Detect which cell encompasses the target text, then output its [x, y] center coordinate. 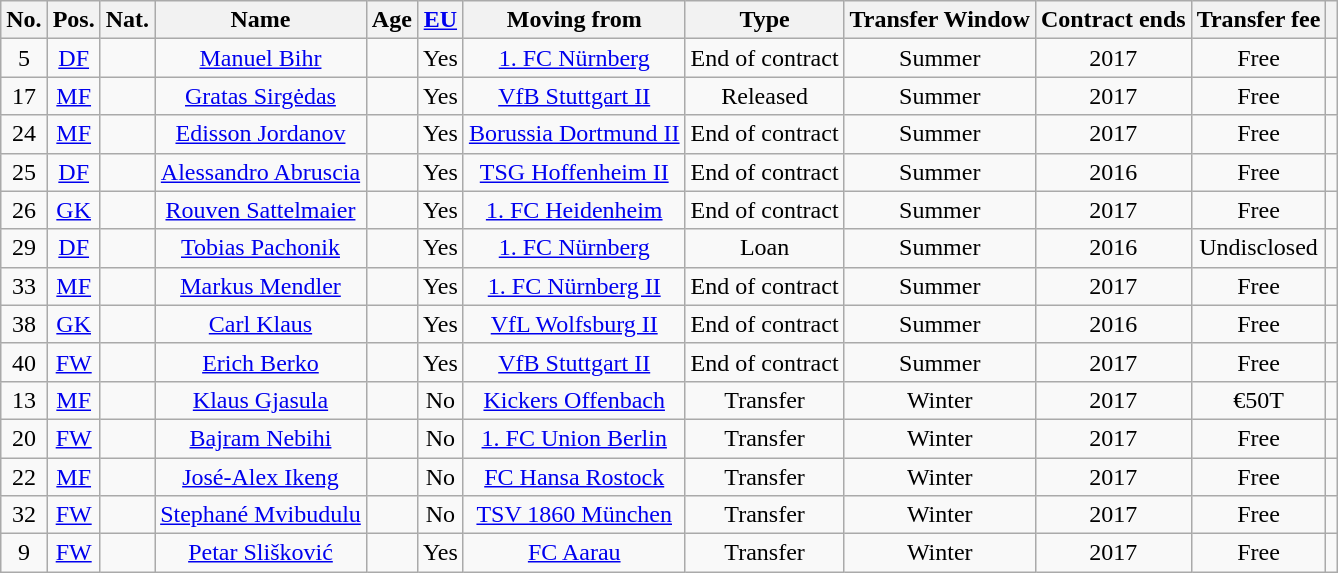
TSG Hoffenheim II [574, 172]
29 [24, 248]
Stephané Mvibudulu [261, 515]
5 [24, 58]
Released [764, 96]
FC Hansa Rostock [574, 477]
Pos. [74, 20]
TSV 1860 München [574, 515]
Nat. [127, 20]
€50T [1258, 400]
20 [24, 438]
Age [392, 20]
No. [24, 20]
José-Alex Ikeng [261, 477]
Markus Mendler [261, 286]
1. FC Heidenheim [574, 210]
Name [261, 20]
Loan [764, 248]
32 [24, 515]
FC Aarau [574, 553]
Petar Slišković [261, 553]
22 [24, 477]
17 [24, 96]
Transfer Window [940, 20]
Kickers Offenbach [574, 400]
33 [24, 286]
26 [24, 210]
9 [24, 553]
Moving from [574, 20]
Undisclosed [1258, 248]
EU [440, 20]
13 [24, 400]
Bajram Nebihi [261, 438]
Borussia Dortmund II [574, 134]
Alessandro Abruscia [261, 172]
1. FC Nürnberg II [574, 286]
Rouven Sattelmaier [261, 210]
VfL Wolfsburg II [574, 324]
Tobias Pachonik [261, 248]
24 [24, 134]
25 [24, 172]
Manuel Bihr [261, 58]
38 [24, 324]
Carl Klaus [261, 324]
Transfer fee [1258, 20]
1. FC Union Berlin [574, 438]
Contract ends [1113, 20]
Gratas Sirgėdas [261, 96]
Type [764, 20]
Klaus Gjasula [261, 400]
Edisson Jordanov [261, 134]
Erich Berko [261, 362]
40 [24, 362]
